Extract the [X, Y] coordinate from the center of the cell holding the provided text.  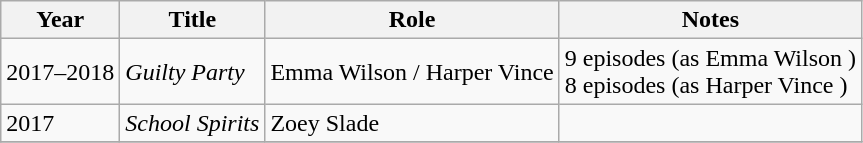
School Spirits [192, 123]
2017 [60, 123]
Guilty Party [192, 72]
Title [192, 20]
2017–2018 [60, 72]
Zoey Slade [412, 123]
9 episodes (as Emma Wilson )8 episodes (as Harper Vince ) [710, 72]
Role [412, 20]
Emma Wilson / Harper Vince [412, 72]
Notes [710, 20]
Year [60, 20]
